Scan for the cell matching the given text and deliver its (X, Y) coordinate at center. 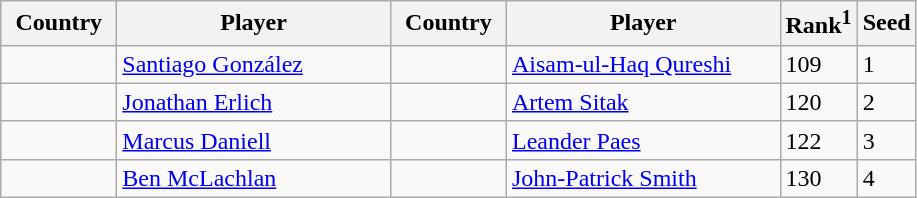
3 (886, 140)
120 (818, 102)
2 (886, 102)
Jonathan Erlich (254, 102)
109 (818, 64)
130 (818, 178)
4 (886, 178)
Leander Paes (643, 140)
122 (818, 140)
Seed (886, 24)
Marcus Daniell (254, 140)
Artem Sitak (643, 102)
Aisam-ul-Haq Qureshi (643, 64)
Ben McLachlan (254, 178)
Rank1 (818, 24)
John-Patrick Smith (643, 178)
1 (886, 64)
Santiago González (254, 64)
